For the text-containing cell, return its midpoint in [x, y] coordinate format. 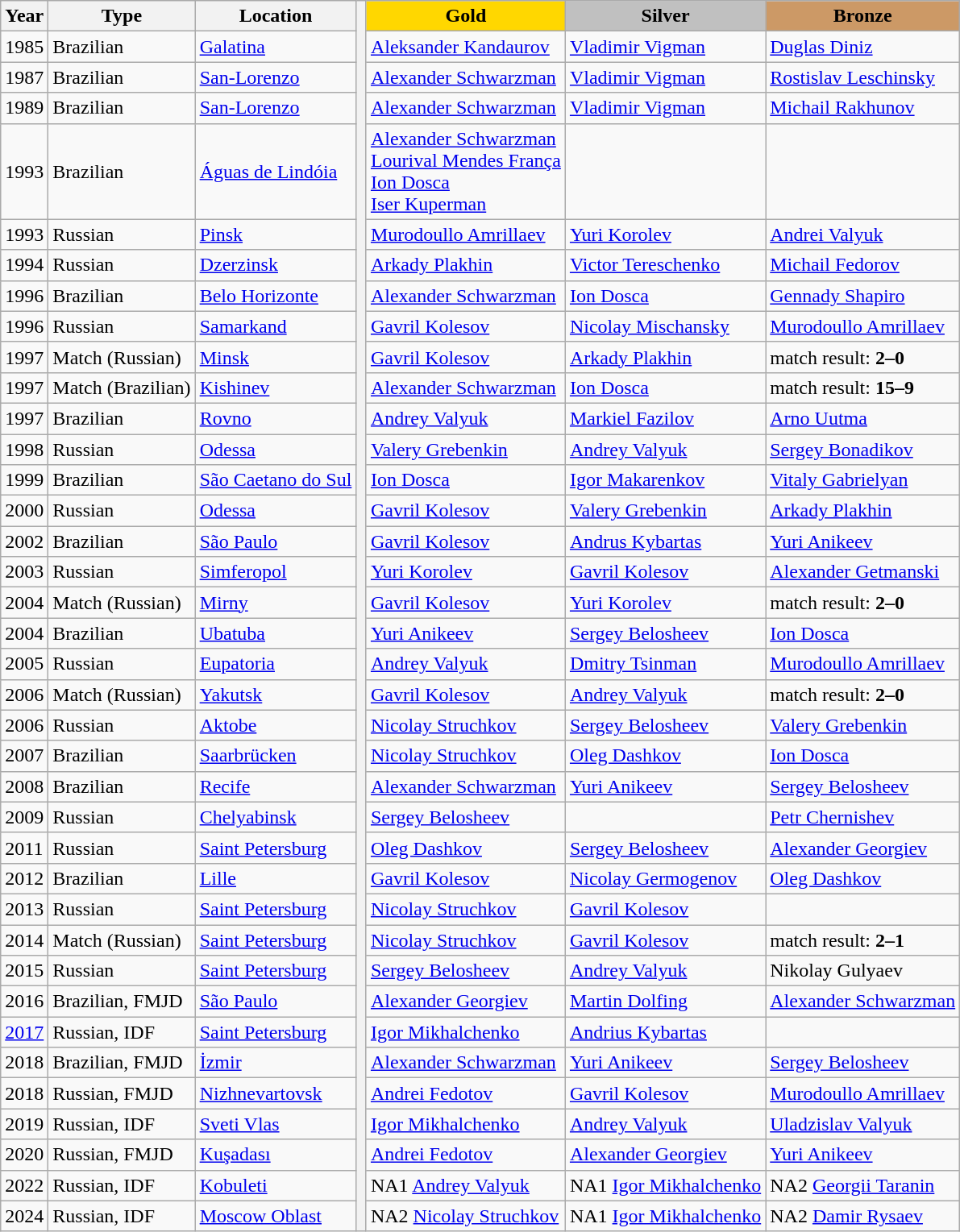
2005 [24, 664]
Markiel Fazilov [665, 418]
İzmir [276, 1063]
Rostislav Leschinsky [862, 77]
Uladzislav Valyuk [862, 1124]
Arno Uutma [862, 418]
2014 [24, 940]
2013 [24, 909]
Vitaly Gabrielyan [862, 480]
match result: 15–9 [862, 388]
Gennady Shapiro [862, 296]
Igor Makarenkov [665, 480]
2022 [24, 1185]
Kishinev [276, 388]
2019 [24, 1124]
NA1 Andrey Valyuk [466, 1185]
Sveti Vlas [276, 1124]
2009 [24, 817]
2017 [24, 1032]
Aktobe [276, 725]
Petr Chernishev [862, 817]
2007 [24, 756]
Recife [276, 786]
2000 [24, 511]
Nicolay Germogenov [665, 878]
Kobuleti [276, 1185]
Michail Fedorov [862, 265]
Kuşadası [276, 1155]
2008 [24, 786]
Location [276, 16]
NA2 Damir Rysaev [862, 1216]
1999 [24, 480]
Type [122, 16]
Ubatuba [276, 633]
Duglas Diniz [862, 47]
Andrius Kybartas [665, 1032]
Gold [466, 16]
Águas de Lindóia [276, 171]
Michail Rakhunov [862, 108]
2003 [24, 572]
2024 [24, 1216]
NA2 Nicolay Struchkov [466, 1216]
Dmitry Tsinman [665, 664]
Galatina [276, 47]
1985 [24, 47]
2016 [24, 1002]
Belo Horizonte [276, 296]
Alexander Schwarzman Lourival Mendes França Ion Dosca Iser Kuperman [466, 171]
2020 [24, 1155]
Eupatoria [276, 664]
Sergey Bonadikov [862, 449]
Dzerzinsk [276, 265]
2012 [24, 878]
1987 [24, 77]
match result: 2–1 [862, 940]
São Caetano do Sul [276, 480]
Minsk [276, 357]
1994 [24, 265]
Martin Dolfing [665, 1002]
Victor Tereschenko [665, 265]
Nizhnevartovsk [276, 1093]
Year [24, 16]
Andrus Kybartas [665, 541]
Moscow Oblast [276, 1216]
Aleksander Kandaurov [466, 47]
1989 [24, 108]
Bronze [862, 16]
Match (Brazilian) [122, 388]
Nikolay Gulyaev [862, 971]
2015 [24, 971]
Alexander Getmanski [862, 572]
Lille [276, 878]
Silver [665, 16]
Yakutsk [276, 695]
Saarbrücken [276, 756]
NA2 Georgii Taranin [862, 1185]
2002 [24, 541]
Mirny [276, 603]
Rovno [276, 418]
Andrei Valyuk [862, 234]
Nicolay Mischansky [665, 326]
Samarkand [276, 326]
1998 [24, 449]
2011 [24, 848]
Chelyabinsk [276, 817]
Pinsk [276, 234]
Simferopol [276, 572]
